Search for the cell housing the specified text and yield its [X, Y] center coordinate. 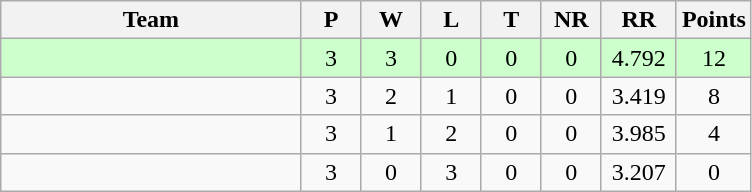
L [451, 20]
3.985 [638, 134]
NR [571, 20]
Team [151, 20]
P [331, 20]
3.419 [638, 96]
T [511, 20]
RR [638, 20]
3.207 [638, 172]
4.792 [638, 58]
W [391, 20]
4 [714, 134]
Points [714, 20]
12 [714, 58]
8 [714, 96]
